From the cell containing the given text, extract its center point as (x, y) coordinate. 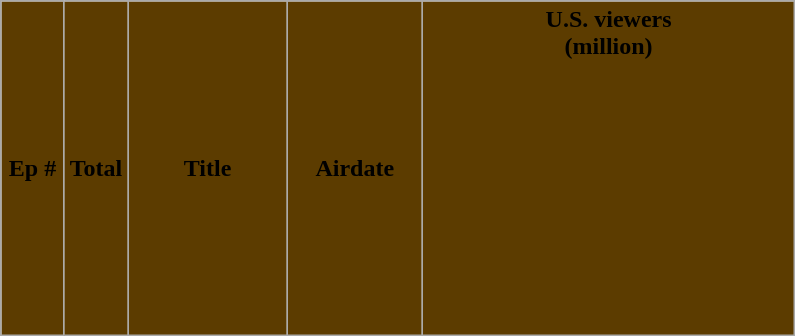
U.S. viewers(million) (608, 168)
Airdate (354, 168)
Title (208, 168)
Total (96, 168)
Ep # (33, 168)
